Extract the (x, y) coordinate from the center of the cell holding the provided text.  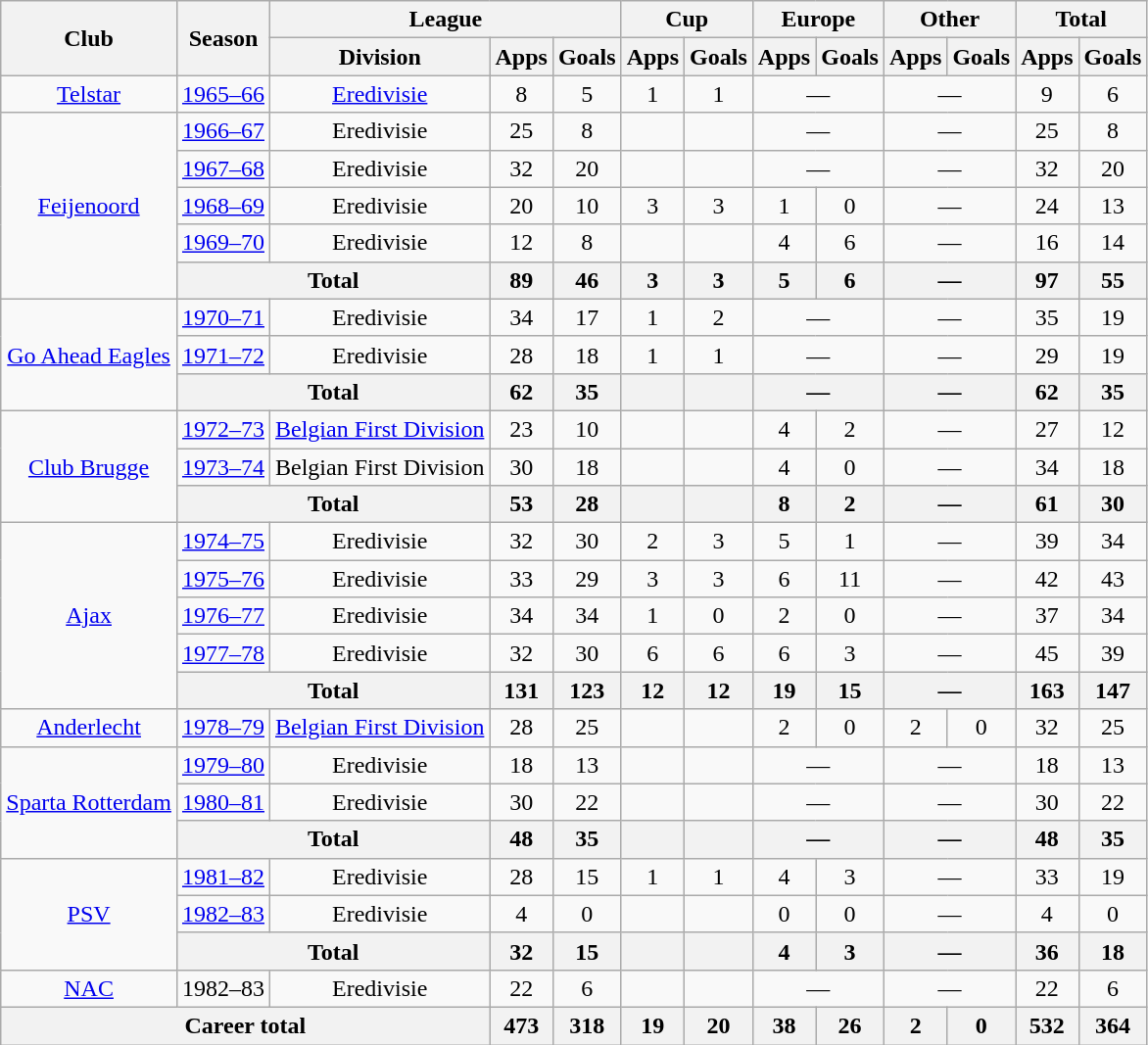
123 (587, 690)
37 (1047, 616)
53 (521, 504)
Division (380, 57)
55 (1113, 280)
11 (850, 579)
17 (587, 317)
League (447, 20)
1966–67 (223, 131)
1967–68 (223, 168)
1977–78 (223, 653)
89 (521, 280)
1980–81 (223, 802)
97 (1047, 280)
NAC (89, 988)
Season (223, 38)
61 (1047, 504)
26 (850, 1025)
364 (1113, 1025)
27 (1047, 429)
1976–77 (223, 616)
1968–69 (223, 206)
Feijenoord (89, 206)
1973–74 (223, 467)
Other (949, 20)
Ajax (89, 616)
131 (521, 690)
23 (521, 429)
Go Ahead Eagles (89, 355)
38 (784, 1025)
Cup (687, 20)
1972–73 (223, 429)
532 (1047, 1025)
318 (587, 1025)
Club Brugge (89, 466)
1979–80 (223, 765)
147 (1113, 690)
PSV (89, 914)
36 (1047, 951)
473 (521, 1025)
Europe (818, 20)
1970–71 (223, 317)
46 (587, 280)
Club (89, 38)
1969–70 (223, 243)
9 (1047, 94)
Sparta Rotterdam (89, 802)
Telstar (89, 94)
Anderlecht (89, 728)
1965–66 (223, 94)
14 (1113, 243)
43 (1113, 579)
163 (1047, 690)
16 (1047, 243)
Career total (245, 1025)
1971–72 (223, 355)
1978–79 (223, 728)
1974–75 (223, 542)
24 (1047, 206)
1981–82 (223, 877)
1975–76 (223, 579)
42 (1047, 579)
45 (1047, 653)
